Capture the cell that displays the provided text and extract its [x, y] central coordinate. 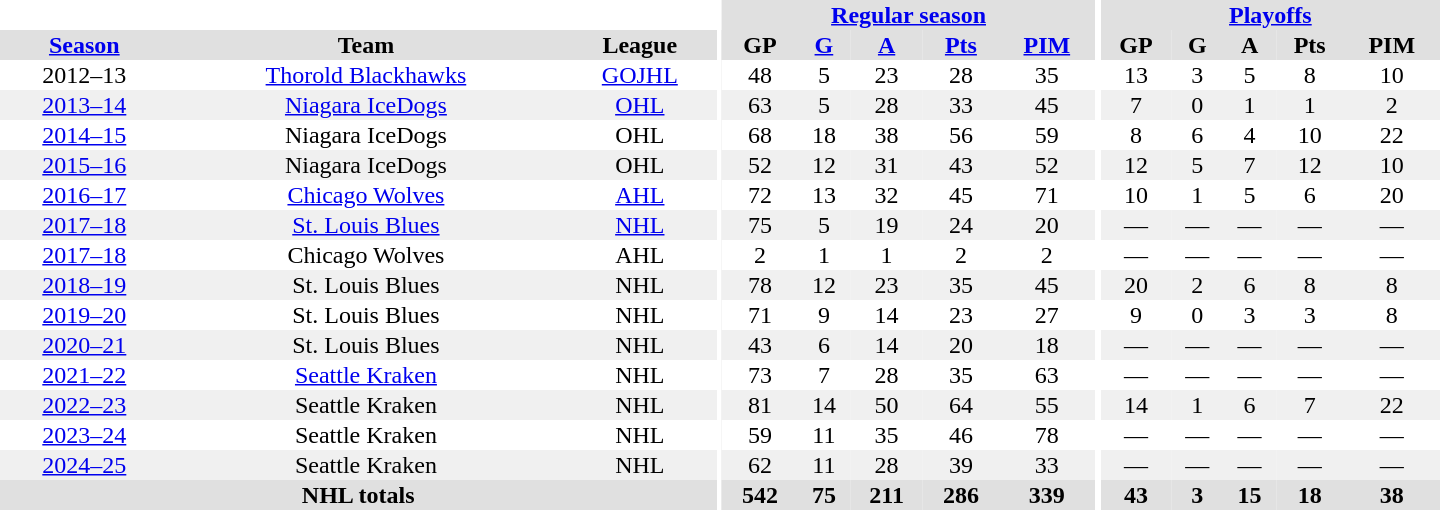
Team [366, 45]
73 [760, 375]
Thorold Blackhawks [366, 75]
2016–17 [84, 195]
31 [886, 165]
39 [961, 465]
56 [961, 135]
Regular season [908, 15]
2023–24 [84, 435]
68 [760, 135]
62 [760, 465]
46 [961, 435]
GOJHL [640, 75]
2019–20 [84, 315]
League [640, 45]
542 [760, 495]
24 [961, 225]
50 [886, 405]
72 [760, 195]
4 [1249, 135]
27 [1047, 315]
19 [886, 225]
2024–25 [84, 465]
Playoffs [1270, 15]
81 [760, 405]
NHL totals [358, 495]
2018–19 [84, 285]
286 [961, 495]
48 [760, 75]
2015–16 [84, 165]
2021–22 [84, 375]
15 [1249, 495]
2014–15 [84, 135]
339 [1047, 495]
2013–14 [84, 105]
2022–23 [84, 405]
55 [1047, 405]
2020–21 [84, 345]
64 [961, 405]
32 [886, 195]
2012–13 [84, 75]
Season [84, 45]
211 [886, 495]
